Return (x, y) of the center of cell containing provided text 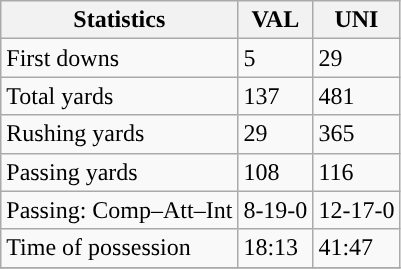
Rushing yards (120, 134)
Statistics (120, 20)
481 (356, 96)
First downs (120, 58)
VAL (276, 20)
41:47 (356, 248)
Passing yards (120, 172)
116 (356, 172)
UNI (356, 20)
365 (356, 134)
8-19-0 (276, 210)
Total yards (120, 96)
108 (276, 172)
18:13 (276, 248)
Passing: Comp–Att–Int (120, 210)
137 (276, 96)
12-17-0 (356, 210)
5 (276, 58)
Time of possession (120, 248)
